Determine the (x, y) coordinate at the center of the cell enclosing the given text.  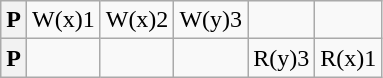
R(y)3 (282, 58)
W(y)3 (211, 20)
W(x)2 (137, 20)
R(x)1 (348, 58)
W(x)1 (63, 20)
